Locate the cell with the specified text and output its [x, y] center coordinate. 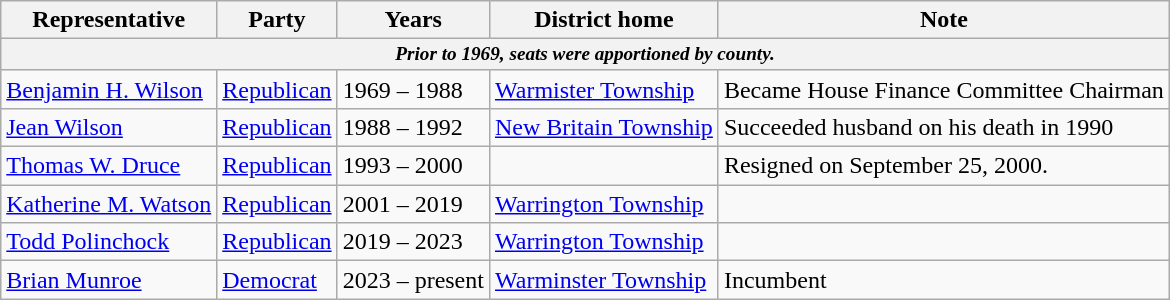
District home [604, 20]
Warminster Township [604, 280]
1969 – 1988 [413, 89]
Thomas W. Druce [109, 166]
2023 – present [413, 280]
1993 – 2000 [413, 166]
Years [413, 20]
Brian Munroe [109, 280]
2001 – 2019 [413, 204]
2019 – 2023 [413, 242]
Note [944, 20]
New Britain Township [604, 128]
Became House Finance Committee Chairman [944, 89]
Representative [109, 20]
Katherine M. Watson [109, 204]
1988 – 1992 [413, 128]
Incumbent [944, 280]
Party [277, 20]
Prior to 1969, seats were apportioned by county. [586, 55]
Benjamin H. Wilson [109, 89]
Democrat [277, 280]
Todd Polinchock [109, 242]
Resigned on September 25, 2000. [944, 166]
Jean Wilson [109, 128]
Succeeded husband on his death in 1990 [944, 128]
Warmister Township [604, 89]
